From the cell containing the given text, extract its center point as (x, y) coordinate. 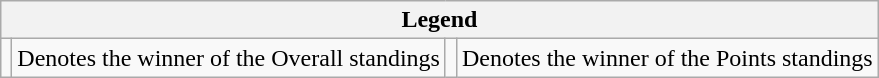
Legend (440, 20)
Denotes the winner of the Points standings (667, 58)
Denotes the winner of the Overall standings (229, 58)
